Determine the [X, Y] coordinate at the center of the cell enclosing the given text.  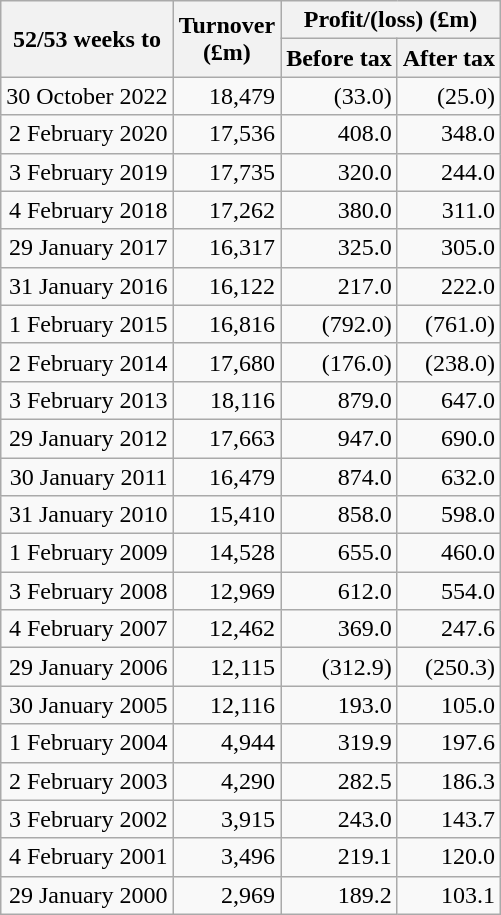
16,122 [227, 286]
554.0 [448, 591]
311.0 [448, 210]
31 January 2010 [87, 515]
31 January 2016 [87, 286]
2 February 2014 [87, 362]
217.0 [340, 286]
4,944 [227, 743]
3 February 2013 [87, 400]
Before tax [340, 58]
2 February 2003 [87, 781]
655.0 [340, 553]
17,735 [227, 172]
17,536 [227, 134]
103.1 [448, 895]
282.5 [340, 781]
143.7 [448, 819]
105.0 [448, 705]
17,663 [227, 438]
2 February 2020 [87, 134]
243.0 [340, 819]
320.0 [340, 172]
30 January 2011 [87, 477]
(792.0) [340, 324]
3 February 2002 [87, 819]
29 January 2006 [87, 667]
29 January 2017 [87, 248]
30 January 2005 [87, 705]
12,116 [227, 705]
(250.3) [448, 667]
408.0 [340, 134]
14,528 [227, 553]
15,410 [227, 515]
874.0 [340, 477]
3,496 [227, 857]
16,816 [227, 324]
(176.0) [340, 362]
4,290 [227, 781]
1 February 2015 [87, 324]
4 February 2018 [87, 210]
(761.0) [448, 324]
219.1 [340, 857]
647.0 [448, 400]
12,115 [227, 667]
16,479 [227, 477]
460.0 [448, 553]
After tax [448, 58]
16,317 [227, 248]
247.6 [448, 629]
4 February 2001 [87, 857]
12,462 [227, 629]
325.0 [340, 248]
690.0 [448, 438]
193.0 [340, 705]
29 January 2000 [87, 895]
17,262 [227, 210]
18,479 [227, 96]
12,969 [227, 591]
(33.0) [340, 96]
244.0 [448, 172]
612.0 [340, 591]
18,116 [227, 400]
598.0 [448, 515]
189.2 [340, 895]
52/53 weeks to [87, 39]
369.0 [340, 629]
222.0 [448, 286]
30 October 2022 [87, 96]
632.0 [448, 477]
(238.0) [448, 362]
858.0 [340, 515]
3 February 2019 [87, 172]
879.0 [340, 400]
1 February 2009 [87, 553]
305.0 [448, 248]
1 February 2004 [87, 743]
348.0 [448, 134]
17,680 [227, 362]
2,969 [227, 895]
29 January 2012 [87, 438]
197.6 [448, 743]
120.0 [448, 857]
380.0 [340, 210]
947.0 [340, 438]
4 February 2007 [87, 629]
3 February 2008 [87, 591]
3,915 [227, 819]
(25.0) [448, 96]
Profit/(loss) (£m) [391, 20]
186.3 [448, 781]
319.9 [340, 743]
(312.9) [340, 667]
Turnover(£m) [227, 39]
